Provide the [x, y] coordinate of the cell's center where the given text is located.  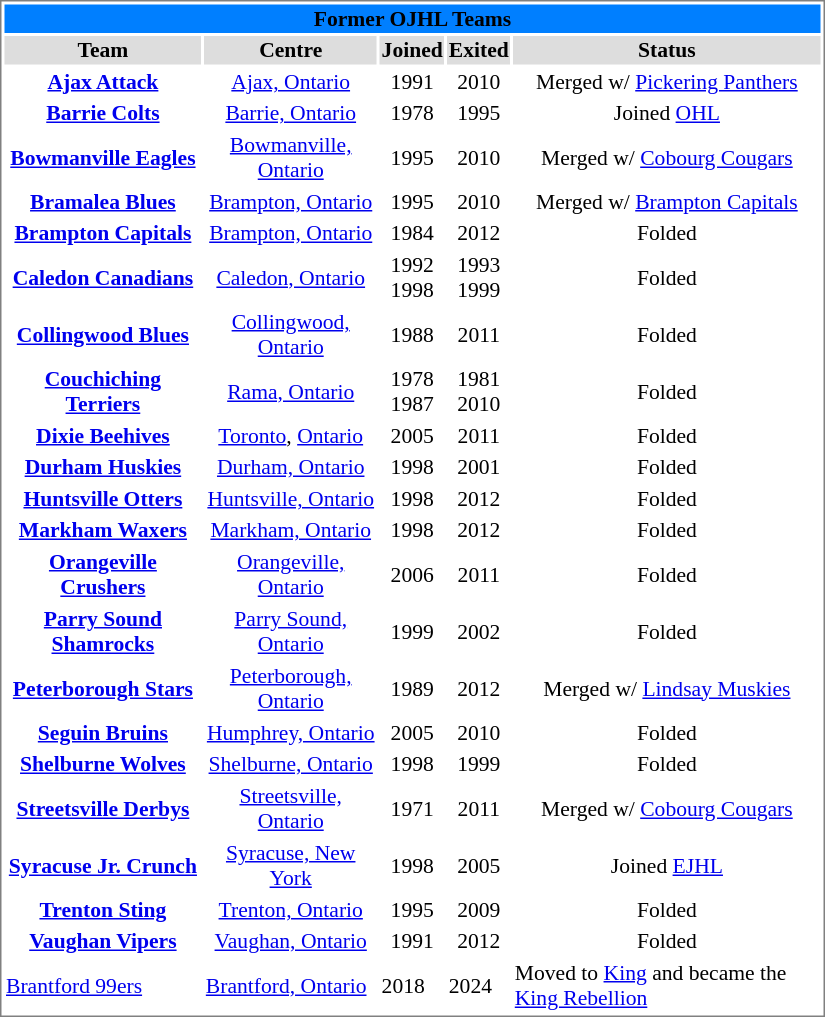
19812010 [478, 391]
Toronto, Ontario [290, 436]
Moved to King and became the King Rebellion [666, 985]
Team [102, 50]
Ajax, Ontario [290, 82]
Centre [290, 50]
Former OJHL Teams [412, 18]
Bowmanville, Ontario [290, 157]
Rama, Ontario [290, 391]
Brantford, Ontario [290, 985]
Exited [478, 50]
Syracuse, New York [290, 865]
Collingwood Blues [102, 335]
1984 [412, 233]
Parry Sound Shamrocks [102, 631]
Barrie, Ontario [290, 113]
Caledon, Ontario [290, 277]
Joined EJHL [666, 865]
Orangeville, Ontario [290, 575]
19921998 [412, 277]
19781987 [412, 391]
Joined [412, 50]
Merged w/ Brampton Capitals [666, 202]
Dixie Beehives [102, 436]
Shelburne, Ontario [290, 764]
2001 [478, 467]
Streetsville Derbys [102, 809]
Shelburne Wolves [102, 764]
Merged w/ Lindsay Muskies [666, 689]
Humphrey, Ontario [290, 732]
Parry Sound, Ontario [290, 631]
19931999 [478, 277]
2018 [412, 985]
Brantford 99ers [102, 985]
Huntsville, Ontario [290, 498]
Bramalea Blues [102, 202]
Brampton Capitals [102, 233]
Markham, Ontario [290, 530]
Bowmanville Eagles [102, 157]
Peterborough, Ontario [290, 689]
Orangeville Crushers [102, 575]
Ajax Attack [102, 82]
Vaughan, Ontario [290, 941]
Merged w/ Pickering Panthers [666, 82]
2006 [412, 575]
Collingwood, Ontario [290, 335]
Seguin Bruins [102, 732]
Vaughan Vipers [102, 941]
Huntsville Otters [102, 498]
Couchiching Terriers [102, 391]
2009 [478, 910]
1989 [412, 689]
Trenton Sting [102, 910]
Durham, Ontario [290, 467]
Markham Waxers [102, 530]
Status [666, 50]
Durham Huskies [102, 467]
Caledon Canadians [102, 277]
1988 [412, 335]
Barrie Colts [102, 113]
2002 [478, 631]
Streetsville, Ontario [290, 809]
Joined OHL [666, 113]
2024 [478, 985]
Trenton, Ontario [290, 910]
Peterborough Stars [102, 689]
Syracuse Jr. Crunch [102, 865]
1971 [412, 809]
1978 [412, 113]
